Extract the [X, Y] coordinate from the center of the cell holding the provided text.  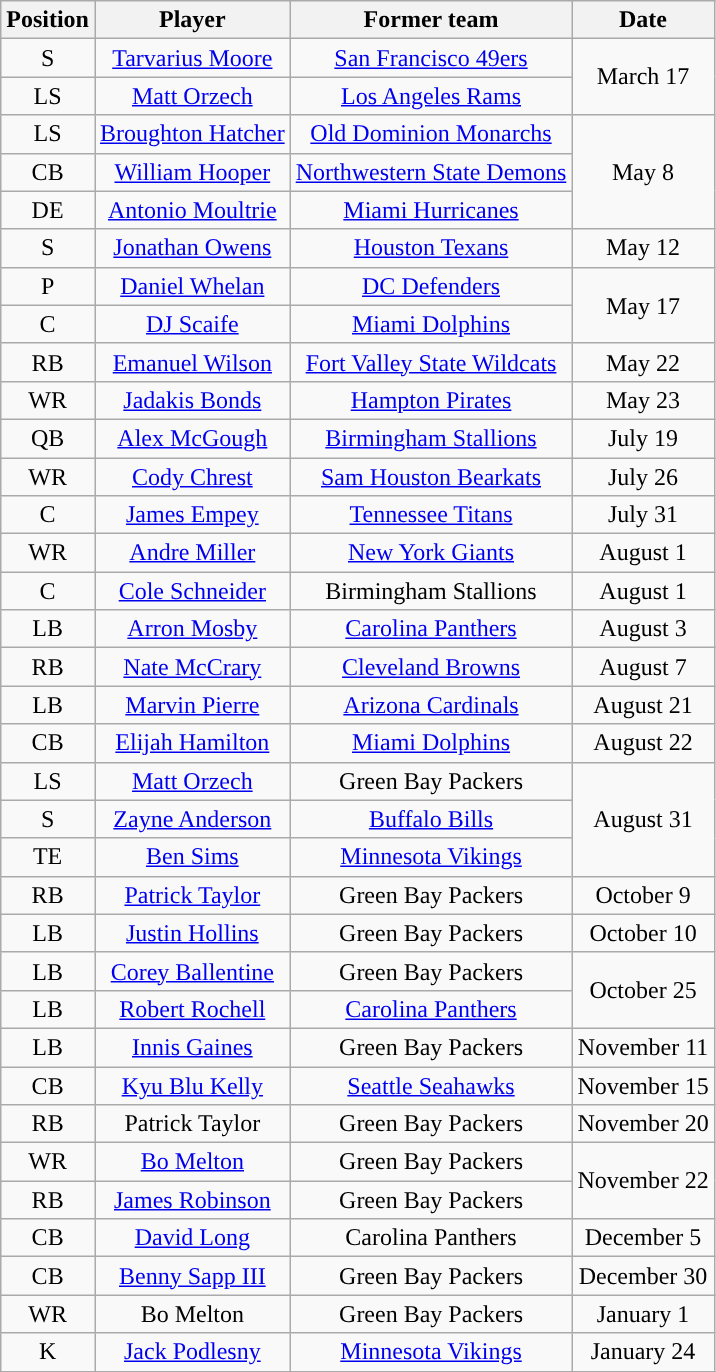
Elijah Hamilton [192, 743]
July 26 [643, 477]
March 17 [643, 77]
Buffalo Bills [431, 819]
August 3 [643, 629]
P [48, 286]
DJ Scaife [192, 324]
Nate McCrary [192, 667]
Cleveland Browns [431, 667]
August 31 [643, 819]
January 24 [643, 1352]
Tarvarius Moore [192, 58]
Jonathan Owens [192, 248]
Corey Ballentine [192, 971]
Benny Sapp III [192, 1276]
December 30 [643, 1276]
Northwestern State Demons [431, 172]
Alex McGough [192, 438]
Seattle Seahawks [431, 1085]
William Hooper [192, 172]
November 11 [643, 1047]
Ben Sims [192, 857]
DE [48, 210]
James Empey [192, 515]
July 19 [643, 438]
Houston Texans [431, 248]
November 15 [643, 1085]
August 22 [643, 743]
QB [48, 438]
DC Defenders [431, 286]
August 7 [643, 667]
Arron Mosby [192, 629]
Player [192, 20]
May 22 [643, 362]
October 10 [643, 933]
K [48, 1352]
August 21 [643, 705]
Cole Schneider [192, 591]
Date [643, 20]
TE [48, 857]
New York Giants [431, 553]
October 25 [643, 990]
Broughton Hatcher [192, 134]
Sam Houston Bearkats [431, 477]
Los Angeles Rams [431, 96]
Innis Gaines [192, 1047]
Zayne Anderson [192, 819]
December 5 [643, 1238]
Position [48, 20]
David Long [192, 1238]
Daniel Whelan [192, 286]
San Francisco 49ers [431, 58]
May 8 [643, 172]
Former team [431, 20]
Cody Chrest [192, 477]
Arizona Cardinals [431, 705]
James Robinson [192, 1200]
October 9 [643, 895]
Jadakis Bonds [192, 400]
Antonio Moultrie [192, 210]
May 12 [643, 248]
Andre Miller [192, 553]
January 1 [643, 1314]
November 20 [643, 1124]
Fort Valley State Wildcats [431, 362]
May 17 [643, 305]
Kyu Blu Kelly [192, 1085]
Emanuel Wilson [192, 362]
May 23 [643, 400]
Tennessee Titans [431, 515]
November 22 [643, 1181]
Justin Hollins [192, 933]
Marvin Pierre [192, 705]
Old Dominion Monarchs [431, 134]
July 31 [643, 515]
Hampton Pirates [431, 400]
Miami Hurricanes [431, 210]
Jack Podlesny [192, 1352]
Robert Rochell [192, 1009]
